Extract the (X, Y) coordinate from the center of the cell holding the provided text.  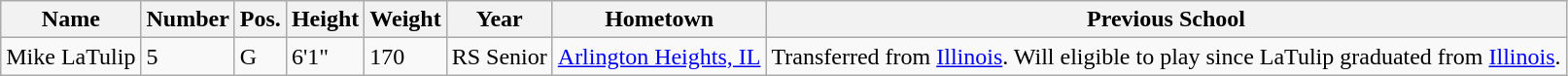
Number (188, 19)
Mike LaTulip (71, 57)
Height (325, 19)
5 (188, 57)
Hometown (659, 19)
170 (405, 57)
RS Senior (500, 57)
Previous School (1167, 19)
6'1" (325, 57)
Pos. (261, 19)
Year (500, 19)
G (261, 57)
Weight (405, 19)
Arlington Heights, IL (659, 57)
Name (71, 19)
Transferred from Illinois. Will eligible to play since LaTulip graduated from Illinois. (1167, 57)
